Scan for the cell matching the given text and deliver its (X, Y) coordinate at center. 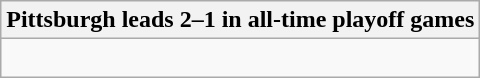
Pittsburgh leads 2–1 in all-time playoff games (240, 20)
